Return (X, Y) of the center of cell containing provided text 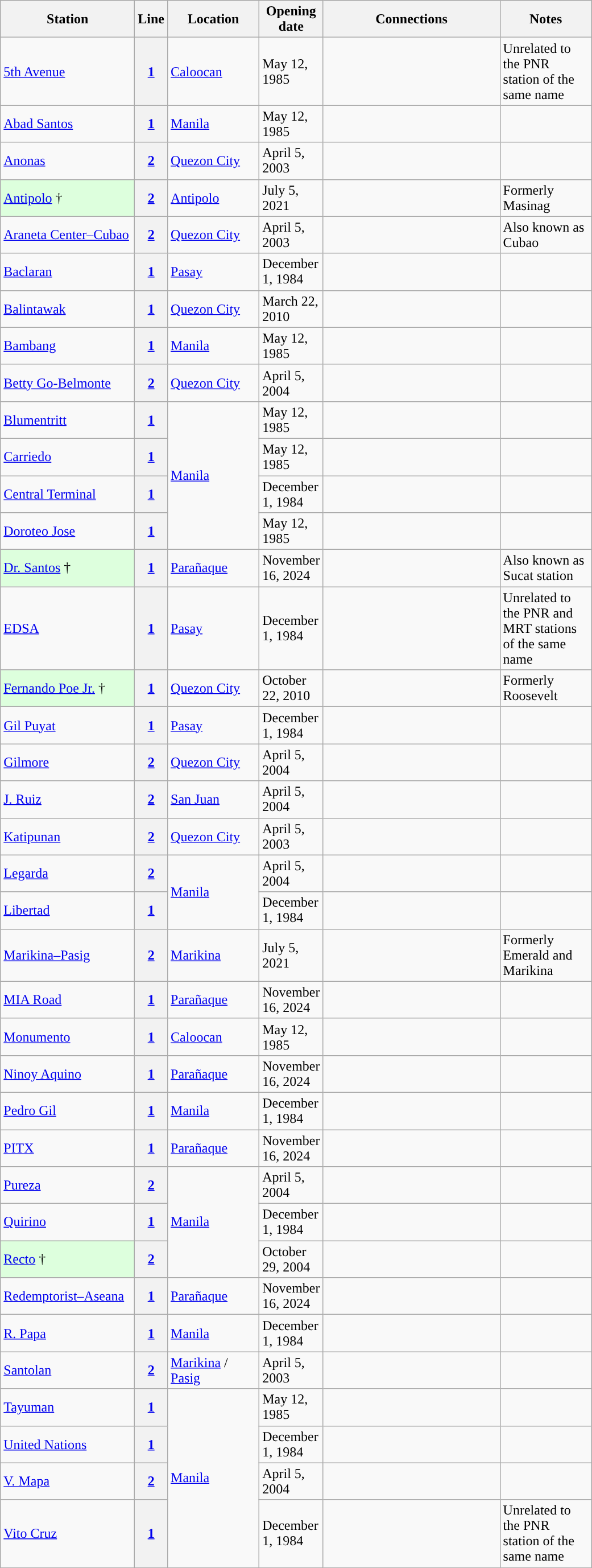
Antipolo (214, 198)
Anonas (68, 160)
Betty Go-Belmonte (68, 382)
Gilmore (68, 763)
Marikina–Pasig (68, 955)
Unrelated to the PNR and MRT stations of the same name (546, 628)
October 29, 2004 (291, 1259)
San Juan (214, 799)
Recto † (68, 1259)
Baclaran (68, 272)
Araneta Center–Cubao (68, 234)
Marikina (214, 955)
Carriedo (68, 456)
Pureza (68, 1185)
Station (68, 19)
R. Papa (68, 1333)
Libertad (68, 911)
5th Avenue (68, 72)
MIA Road (68, 999)
Notes (546, 19)
Formerly Roosevelt (546, 689)
Also known as Cubao (546, 234)
Line (151, 19)
Bambang (68, 346)
Connections (412, 19)
Doroteo Jose (68, 532)
United Nations (68, 1444)
Opening date (291, 19)
Central Terminal (68, 494)
Abad Santos (68, 124)
Antipolo † (68, 198)
Pedro Gil (68, 1111)
Blumentritt (68, 420)
PITX (68, 1147)
Fernando Poe Jr. † (68, 689)
Tayuman (68, 1407)
Katipunan (68, 837)
J. Ruiz (68, 799)
Marikina / Pasig (214, 1371)
Formerly Emerald and Marikina (546, 955)
March 22, 2010 (291, 308)
Also known as Sucat station (546, 568)
V. Mapa (68, 1481)
Formerly Masinag (546, 198)
Dr. Santos † (68, 568)
Balintawak (68, 308)
October 22, 2010 (291, 689)
Ninoy Aquino (68, 1073)
Quirino (68, 1223)
Santolan (68, 1371)
Monumento (68, 1037)
Legarda (68, 873)
Vito Cruz (68, 1533)
Location (214, 19)
EDSA (68, 628)
Gil Puyat (68, 725)
Redemptorist–Aseana (68, 1297)
